Return [x, y] of the center of cell containing provided text 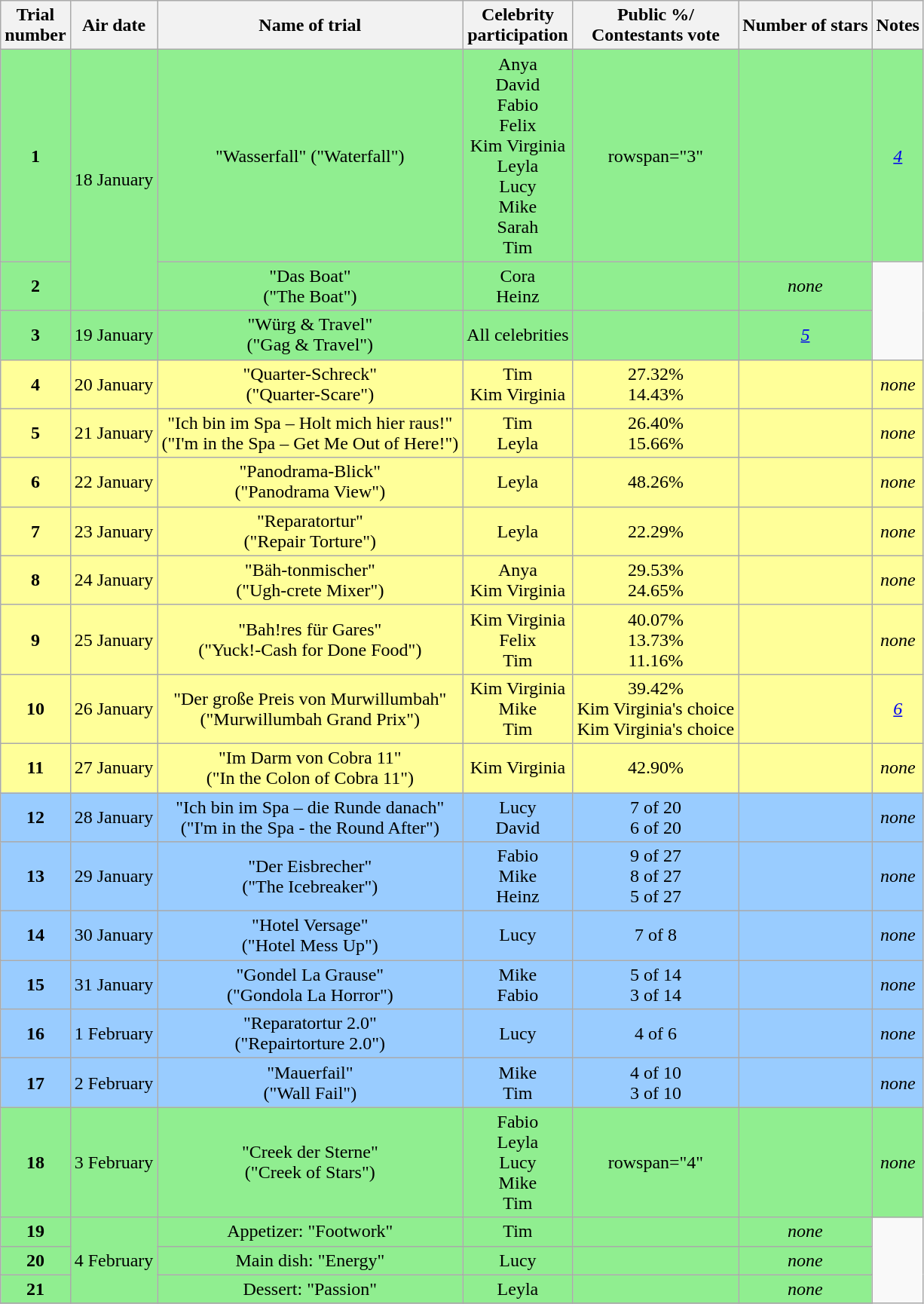
Notes [898, 26]
LucyDavid [518, 817]
4 of 103 of 10 [656, 1082]
"Ich bin im Spa – Holt mich hier raus!"("I'm in the Spa – Get Me Out of Here!") [311, 433]
22 January [114, 482]
29.53%24.65% [656, 580]
7 of 8 [656, 936]
All celebrities [518, 335]
5 of 143 of 14 [656, 984]
12 [35, 817]
15 [35, 984]
4 of 6 [656, 1034]
Public %/Contestants vote [656, 26]
18 [35, 1162]
Dessert: "Passion" [311, 1289]
19 January [114, 335]
27 January [114, 767]
"Creek der Sterne"("Creek of Stars") [311, 1162]
21 January [114, 433]
Number of stars [805, 26]
"Reparatortur"("Repair Torture") [311, 531]
26 January [114, 709]
48.26% [656, 482]
40.07%13.73%11.16% [656, 639]
2 [35, 286]
Air date [114, 26]
rowspan="3" [656, 155]
23 January [114, 531]
24 January [114, 580]
17 [35, 1082]
Kim VirginiaFelixTim [518, 639]
10 [35, 709]
Celebrityparticipation [518, 26]
20 January [114, 384]
Kim Virginia [518, 767]
"Bäh-tonmischer"("Ugh-crete Mixer") [311, 580]
18 January [114, 180]
"Hotel Versage"("Hotel Mess Up") [311, 936]
1 February [114, 1034]
3 [35, 335]
Trialnumber [35, 26]
"Ich bin im Spa – die Runde danach"("I'm in the Spa - the Round After") [311, 817]
31 January [114, 984]
22.29% [656, 531]
"Im Darm von Cobra 11"("In the Colon of Cobra 11") [311, 767]
42.90% [656, 767]
25 January [114, 639]
28 January [114, 817]
7 [35, 531]
Tim [518, 1232]
1 [35, 155]
21 [35, 1289]
9 [35, 639]
"Der große Preis von Murwillumbah"("Murwillumbah Grand Prix") [311, 709]
26.40%15.66% [656, 433]
CoraHeinz [518, 286]
TimKim Virginia [518, 384]
"Quarter-Schreck"("Quarter-Scare") [311, 384]
"Panodrama-Blick"("Panodrama View") [311, 482]
"Gondel La Grause"("Gondola La Horror") [311, 984]
19 [35, 1232]
AnyaDavidFabioFelixKim VirginiaLeylaLucyMikeSarahTim [518, 155]
"Würg & Travel"("Gag & Travel") [311, 335]
FabioLeylaLucyMikeTim [518, 1162]
Main dish: "Energy" [311, 1260]
27.32%14.43% [656, 384]
13 [35, 877]
29 January [114, 877]
"Der Eisbrecher"("The Icebreaker") [311, 877]
rowspan="4" [656, 1162]
14 [35, 936]
"Bah!res für Gares"("Yuck!-Cash for Done Food") [311, 639]
2 February [114, 1082]
11 [35, 767]
"Reparatortur 2.0"("Repairtorture 2.0") [311, 1034]
4 February [114, 1260]
Appetizer: "Footwork" [311, 1232]
30 January [114, 936]
8 [35, 580]
7 of 206 of 20 [656, 817]
TimLeyla [518, 433]
"Das Boat"("The Boat") [311, 286]
"Wasserfall" ("Waterfall") [311, 155]
Kim VirginiaMikeTim [518, 709]
3 February [114, 1162]
9 of 278 of 275 of 27 [656, 877]
MikeFabio [518, 984]
39.42%Kim Virginia's choiceKim Virginia's choice [656, 709]
16 [35, 1034]
AnyaKim Virginia [518, 580]
MikeTim [518, 1082]
FabioMikeHeinz [518, 877]
"Mauerfail"("Wall Fail") [311, 1082]
Name of trial [311, 26]
20 [35, 1260]
